Find where the given text appears and provide that cell's center as [X, Y] coordinate. 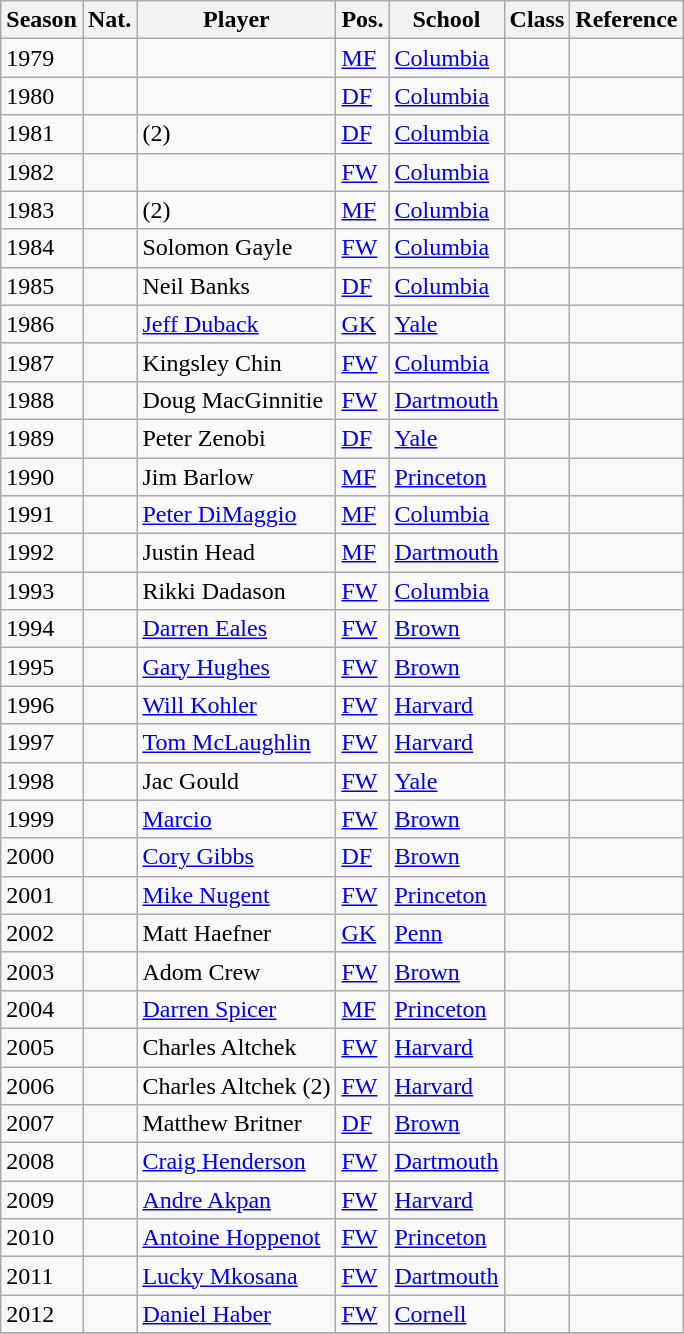
1989 [42, 438]
1990 [42, 477]
Jim Barlow [236, 477]
1986 [42, 324]
2006 [42, 1085]
Doug MacGinnitie [236, 400]
Reference [626, 20]
1998 [42, 781]
1992 [42, 553]
Charles Altchek (2) [236, 1085]
2010 [42, 1238]
Marcio [236, 819]
Tom McLaughlin [236, 743]
1996 [42, 705]
Class [537, 20]
Matthew Britner [236, 1124]
Neil Banks [236, 286]
Penn [446, 933]
Rikki Dadason [236, 591]
Peter Zenobi [236, 438]
Gary Hughes [236, 667]
Will Kohler [236, 705]
Daniel Haber [236, 1314]
Season [42, 20]
2008 [42, 1162]
1980 [42, 96]
Justin Head [236, 553]
Antoine Hoppenot [236, 1238]
1983 [42, 210]
Mike Nugent [236, 895]
2001 [42, 895]
2007 [42, 1124]
Pos. [362, 20]
1979 [42, 58]
2004 [42, 1009]
1984 [42, 248]
Cory Gibbs [236, 857]
Craig Henderson [236, 1162]
1994 [42, 629]
2003 [42, 971]
2011 [42, 1276]
1995 [42, 667]
Solomon Gayle [236, 248]
1987 [42, 362]
2012 [42, 1314]
1982 [42, 172]
Peter DiMaggio [236, 515]
Charles Altchek [236, 1047]
Kingsley Chin [236, 362]
Darren Spicer [236, 1009]
Player [236, 20]
Jeff Duback [236, 324]
Andre Akpan [236, 1200]
Cornell [446, 1314]
1988 [42, 400]
1991 [42, 515]
1997 [42, 743]
Darren Eales [236, 629]
2002 [42, 933]
1981 [42, 134]
1985 [42, 286]
Matt Haefner [236, 933]
Adom Crew [236, 971]
2005 [42, 1047]
2009 [42, 1200]
1993 [42, 591]
1999 [42, 819]
2000 [42, 857]
Lucky Mkosana [236, 1276]
School [446, 20]
Jac Gould [236, 781]
Nat. [109, 20]
